Capture the cell that displays the provided text and extract its [x, y] central coordinate. 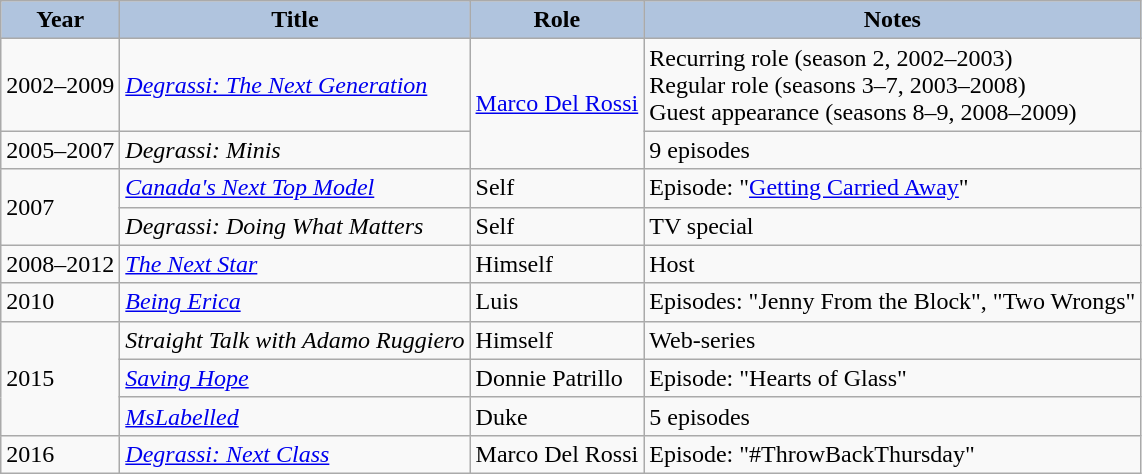
2005–2007 [60, 150]
Episode: "#ThrowBackThursday" [892, 454]
Title [295, 20]
Web-series [892, 340]
9 episodes [892, 150]
Role [557, 20]
Saving Hope [295, 378]
MsLabelled [295, 416]
Notes [892, 20]
Canada's Next Top Model [295, 188]
Episode: "Getting Carried Away" [892, 188]
Year [60, 20]
Straight Talk with Adamo Ruggiero [295, 340]
5 episodes [892, 416]
Episode: "Hearts of Glass" [892, 378]
The Next Star [295, 264]
Degrassi: Doing What Matters [295, 226]
2016 [60, 454]
Degrassi: Minis [295, 150]
Donnie Patrillo [557, 378]
Degrassi: Next Class [295, 454]
Recurring role (season 2, 2002–2003)Regular role (seasons 3–7, 2003–2008)Guest appearance (seasons 8–9, 2008–2009) [892, 85]
Duke [557, 416]
2008–2012 [60, 264]
2015 [60, 378]
2007 [60, 207]
Episodes: "Jenny From the Block", "Two Wrongs" [892, 302]
Host [892, 264]
Luis [557, 302]
2010 [60, 302]
Being Erica [295, 302]
TV special [892, 226]
Degrassi: The Next Generation [295, 85]
2002–2009 [60, 85]
